From the cell containing the given text, extract its center point as [x, y] coordinate. 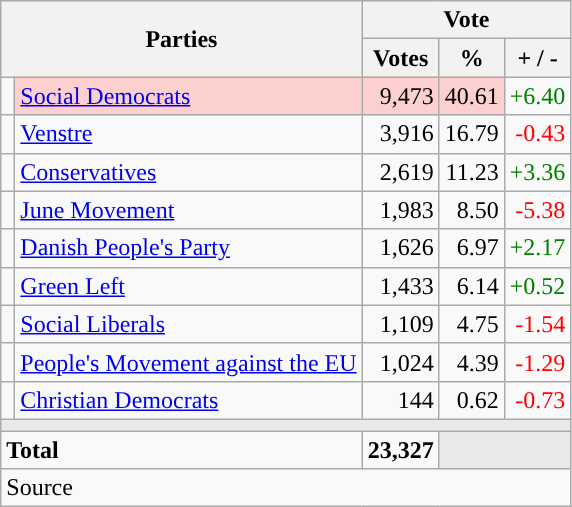
Social Liberals [188, 324]
Christian Democrats [188, 400]
+2.17 [538, 248]
4.75 [472, 324]
3,916 [400, 134]
144 [400, 400]
1,109 [400, 324]
6.97 [472, 248]
+ / - [538, 58]
Total [182, 449]
40.61 [472, 96]
-0.43 [538, 134]
Votes [400, 58]
8.50 [472, 210]
Vote [466, 20]
% [472, 58]
2,619 [400, 172]
1,433 [400, 286]
0.62 [472, 400]
11.23 [472, 172]
16.79 [472, 134]
1,626 [400, 248]
-1.54 [538, 324]
Social Democrats [188, 96]
Green Left [188, 286]
1,024 [400, 362]
-0.73 [538, 400]
Parties [182, 39]
Conservatives [188, 172]
23,327 [400, 449]
-1.29 [538, 362]
6.14 [472, 286]
Venstre [188, 134]
9,473 [400, 96]
+3.36 [538, 172]
Danish People's Party [188, 248]
Source [286, 488]
-5.38 [538, 210]
+0.52 [538, 286]
4.39 [472, 362]
People's Movement against the EU [188, 362]
+6.40 [538, 96]
1,983 [400, 210]
June Movement [188, 210]
